Pinpoint the cell where the given text exists, returning its [x, y] midpoint coordinate. 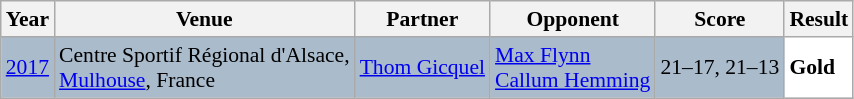
Score [720, 19]
Opponent [572, 19]
Venue [204, 19]
Thom Gicquel [422, 68]
21–17, 21–13 [720, 68]
Max Flynn Callum Hemming [572, 68]
Gold [818, 68]
2017 [28, 68]
Centre Sportif Régional d'Alsace,Mulhouse, France [204, 68]
Result [818, 19]
Partner [422, 19]
Year [28, 19]
